From the cell containing the given text, extract its center point as (X, Y) coordinate. 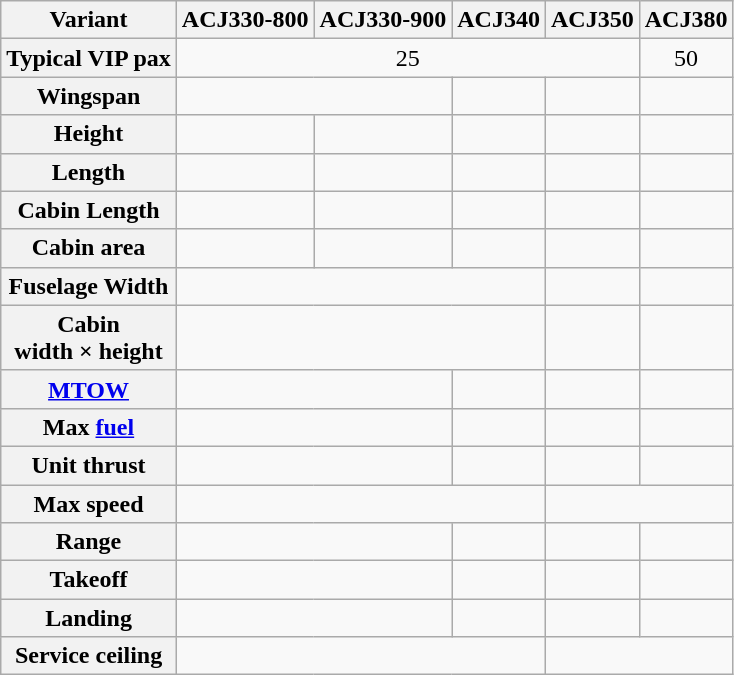
Length (89, 172)
ACJ380 (686, 20)
ACJ340 (499, 20)
Wingspan (89, 96)
Cabin Length (89, 210)
Range (89, 542)
Typical VIP pax (89, 58)
Max fuel (89, 427)
Unit thrust (89, 465)
ACJ350 (592, 20)
MTOW (89, 389)
Service ceiling (89, 656)
25 (408, 58)
Cabinwidth × height (89, 338)
ACJ330-800 (245, 20)
Variant (89, 20)
Landing (89, 618)
Height (89, 134)
Fuselage Width (89, 286)
Max speed (89, 503)
50 (686, 58)
ACJ330-900 (383, 20)
Cabin area (89, 248)
Takeoff (89, 580)
